Detect which cell encompasses the target text, then output its [x, y] center coordinate. 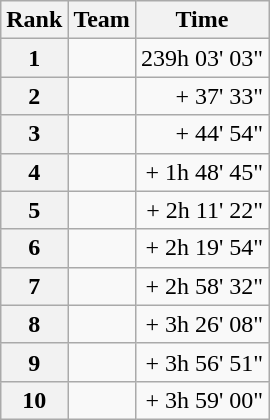
+ 3h 59' 00" [202, 400]
+ 2h 19' 54" [202, 248]
+ 44' 54" [202, 134]
+ 3h 56' 51" [202, 362]
+ 1h 48' 45" [202, 172]
Team [102, 20]
+ 2h 58' 32" [202, 286]
Rank [34, 20]
7 [34, 286]
Time [202, 20]
9 [34, 362]
3 [34, 134]
+ 2h 11' 22" [202, 210]
239h 03' 03" [202, 58]
5 [34, 210]
8 [34, 324]
+ 3h 26' 08" [202, 324]
+ 37' 33" [202, 96]
2 [34, 96]
4 [34, 172]
1 [34, 58]
10 [34, 400]
6 [34, 248]
